Extract the (X, Y) coordinate from the center of the cell holding the provided text.  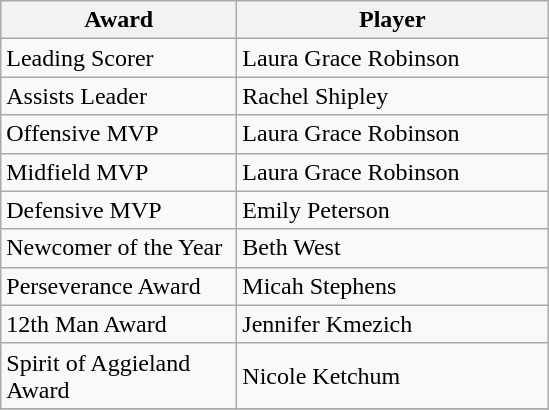
Award (119, 20)
Assists Leader (119, 96)
Midfield MVP (119, 172)
Offensive MVP (119, 134)
Emily Peterson (392, 210)
Micah Stephens (392, 286)
Beth West (392, 248)
12th Man Award (119, 324)
Defensive MVP (119, 210)
Spirit of Aggieland Award (119, 376)
Nicole Ketchum (392, 376)
Leading Scorer (119, 58)
Player (392, 20)
Jennifer Kmezich (392, 324)
Newcomer of the Year (119, 248)
Rachel Shipley (392, 96)
Perseverance Award (119, 286)
